Determine the (x, y) coordinate at the center of the cell enclosing the given text.  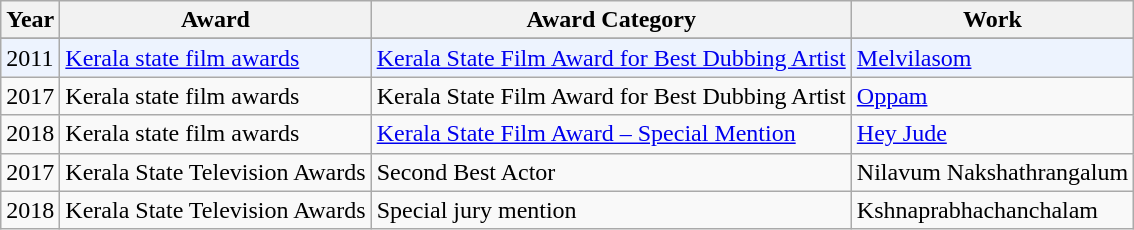
Second Best Actor (611, 172)
Kerala State Film Award – Special Mention (611, 134)
Kshnaprabhachanchalam (992, 210)
Melvilasom (992, 58)
Oppam (992, 96)
2011 (30, 58)
Year (30, 20)
Special jury mention (611, 210)
Work (992, 20)
Award Category (611, 20)
Hey Jude (992, 134)
Award (216, 20)
Nilavum Nakshathrangalum (992, 172)
